Extract the [X, Y] coordinate from the center of the cell holding the provided text.  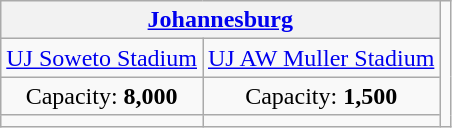
UJ AW Muller Stadium [320, 58]
Capacity: 1,500 [320, 96]
UJ Soweto Stadium [102, 58]
Johannesburg [220, 20]
Capacity: 8,000 [102, 96]
